Capture the cell that displays the provided text and extract its (x, y) central coordinate. 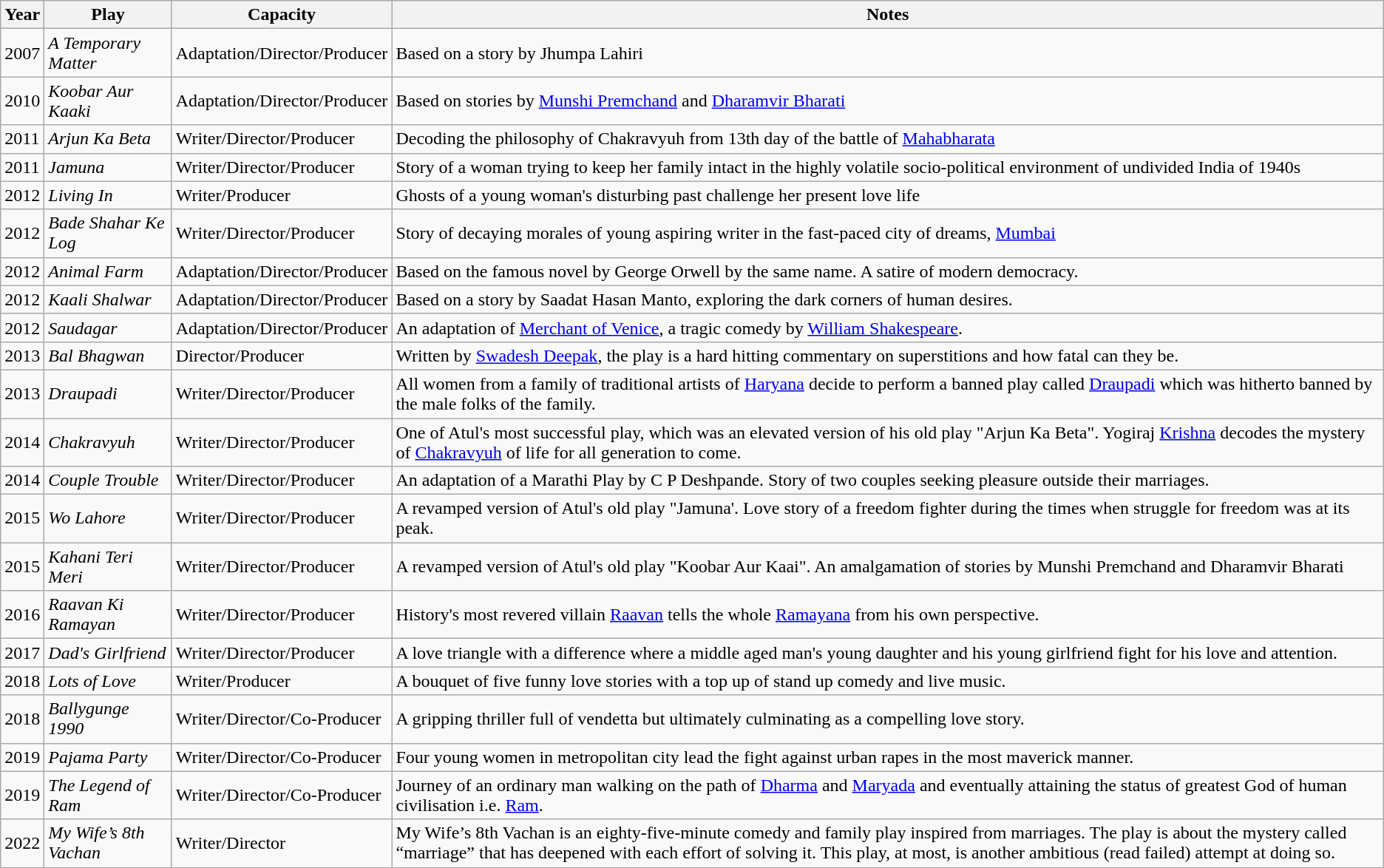
Draupadi (108, 393)
Raavan Ki Ramayan (108, 615)
Decoding the philosophy of Chakravyuh from 13th day of the battle of Mahabharata (887, 139)
2010 (22, 101)
Living In (108, 195)
Director/Producer (282, 356)
A revamped version of Atul's old play "Jamuna'. Love story of a freedom fighter during the times when struggle for freedom was at its peak. (887, 519)
Year (22, 15)
Ballygunge 1990 (108, 719)
Animal Farm (108, 271)
Pajama Party (108, 757)
Kaali Shalwar (108, 299)
Writer/Director (282, 843)
Based on a story by Saadat Hasan Manto, exploring the dark corners of human desires. (887, 299)
Story of decaying morales of young aspiring writer in the fast-paced city of dreams, Mumbai (887, 234)
My Wife’s 8th Vachan (108, 843)
Four young women in metropolitan city lead the fight against urban rapes in the most maverick manner. (887, 757)
Koobar Aur Kaaki (108, 101)
Bal Bhagwan (108, 356)
Based on stories by Munshi Premchand and Dharamvir Bharati (887, 101)
A love triangle with a difference where a middle aged man's young daughter and his young girlfriend fight for his love and attention. (887, 653)
Play (108, 15)
Lots of Love (108, 681)
2017 (22, 653)
2016 (22, 615)
Capacity (282, 15)
A Temporary Matter (108, 53)
Couple Trouble (108, 481)
Wo Lahore (108, 519)
Saudagar (108, 328)
Based on the famous novel by George Orwell by the same name. A satire of modern democracy. (887, 271)
Dad's Girlfriend (108, 653)
Story of a woman trying to keep her family intact in the highly volatile socio-political environment of undivided India of 1940s (887, 167)
Arjun Ka Beta (108, 139)
An adaptation of Merchant of Venice, a tragic comedy by William Shakespeare. (887, 328)
A gripping thriller full of vendetta but ultimately culminating as a compelling love story. (887, 719)
An adaptation of a Marathi Play by C P Deshpande. Story of two couples seeking pleasure outside their marriages. (887, 481)
Written by Swadesh Deepak, the play is a hard hitting commentary on superstitions and how fatal can they be. (887, 356)
Based on a story by Jhumpa Lahiri (887, 53)
A bouquet of five funny love stories with a top up of stand up comedy and live music. (887, 681)
2022 (22, 843)
A revamped version of Atul's old play "Koobar Aur Kaai". An amalgamation of stories by Munshi Premchand and Dharamvir Bharati (887, 566)
The Legend of Ram (108, 796)
Jamuna (108, 167)
Bade Shahar Ke Log (108, 234)
2007 (22, 53)
Chakravyuh (108, 442)
Kahani Teri Meri (108, 566)
History's most revered villain Raavan tells the whole Ramayana from his own perspective. (887, 615)
Ghosts of a young woman's disturbing past challenge her present love life (887, 195)
Notes (887, 15)
